Capture the cell that displays the provided text and extract its [x, y] central coordinate. 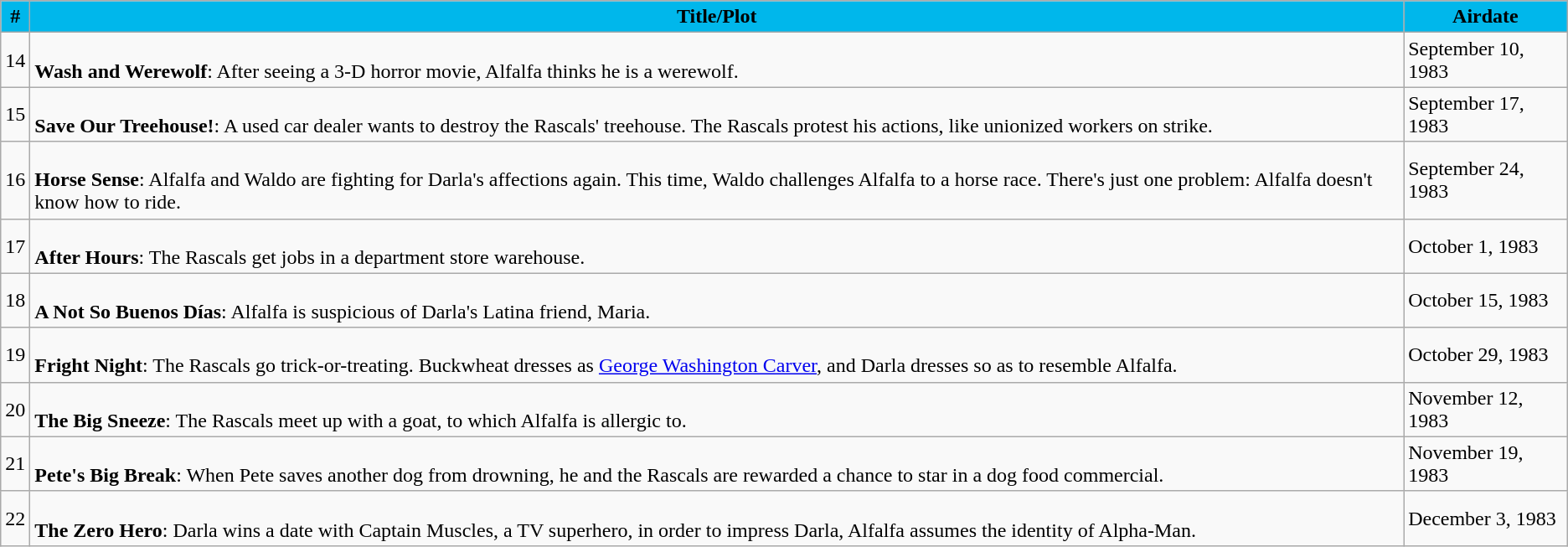
18 [15, 300]
October 29, 1983 [1486, 355]
20 [15, 409]
November 19, 1983 [1486, 464]
The Zero Hero: Darla wins a date with Captain Muscles, a TV superhero, in order to impress Darla, Alfalfa assumes the identity of Alpha-Man. [717, 518]
November 12, 1983 [1486, 409]
15 [15, 114]
October 1, 1983 [1486, 246]
# [15, 17]
Fright Night: The Rascals go trick-or-treating. Buckwheat dresses as George Washington Carver, and Darla dresses so as to resemble Alfalfa. [717, 355]
September 10, 1983 [1486, 60]
October 15, 1983 [1486, 300]
16 [15, 180]
September 24, 1983 [1486, 180]
Pete's Big Break: When Pete saves another dog from drowning, he and the Rascals are rewarded a chance to star in a dog food commercial. [717, 464]
The Big Sneeze: The Rascals meet up with a goat, to which Alfalfa is allergic to. [717, 409]
A Not So Buenos Días: Alfalfa is suspicious of Darla's Latina friend, Maria. [717, 300]
Save Our Treehouse!: A used car dealer wants to destroy the Rascals' treehouse. The Rascals protest his actions, like unionized workers on strike. [717, 114]
19 [15, 355]
14 [15, 60]
22 [15, 518]
After Hours: The Rascals get jobs in a department store warehouse. [717, 246]
Title/Plot [717, 17]
21 [15, 464]
Wash and Werewolf: After seeing a 3-D horror movie, Alfalfa thinks he is a werewolf. [717, 60]
December 3, 1983 [1486, 518]
September 17, 1983 [1486, 114]
Airdate [1486, 17]
17 [15, 246]
